Search for the cell housing the specified text and yield its [X, Y] center coordinate. 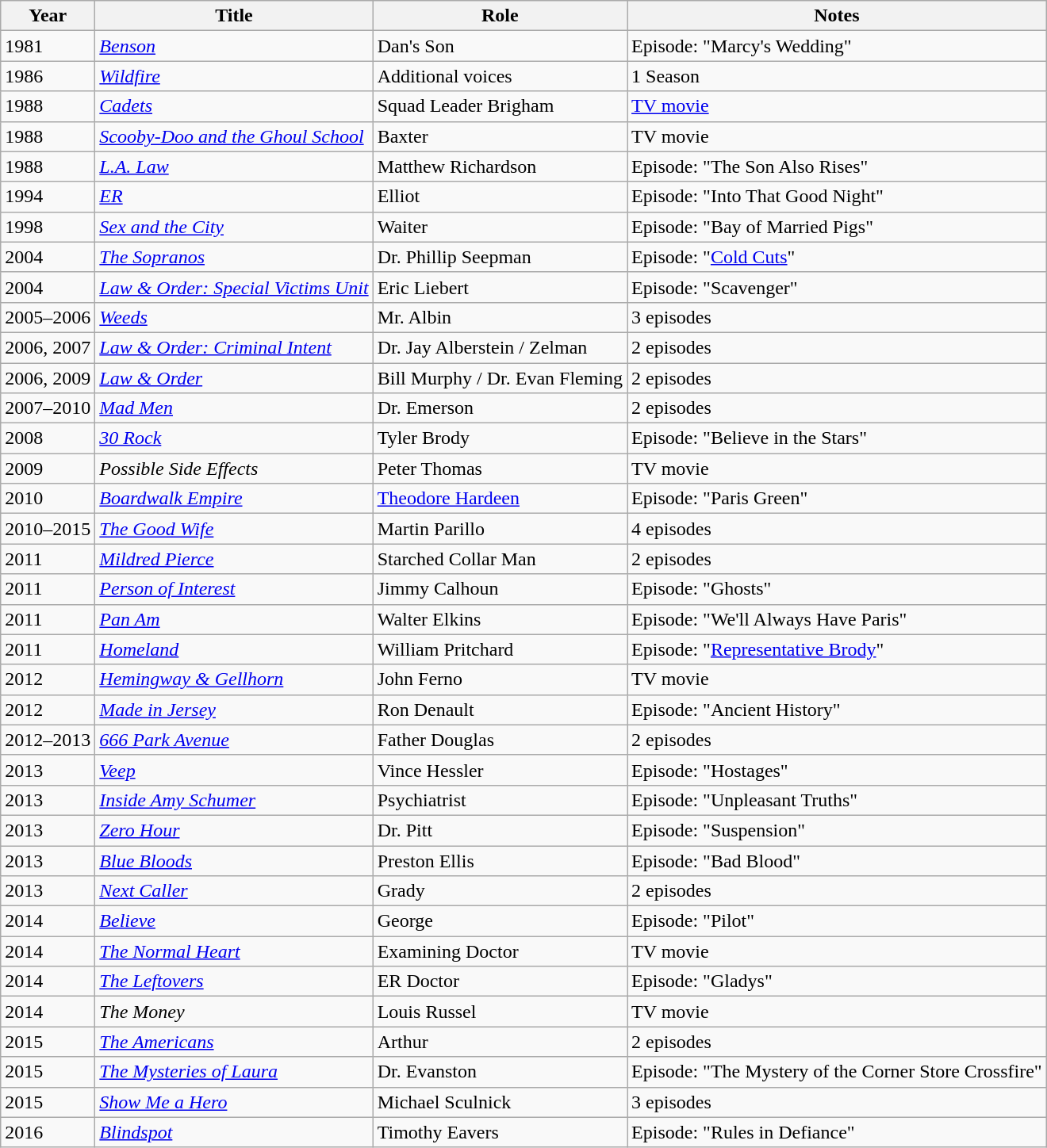
Possible Side Effects [234, 469]
Cadets [234, 106]
Episode: "Scavenger" [838, 287]
Examining Doctor [500, 951]
Benson [234, 46]
Episode: "The Mystery of the Corner Store Crossfire" [838, 1072]
Boardwalk Empire [234, 499]
Weeds [234, 317]
Episode: "Cold Cuts" [838, 257]
Timothy Eavers [500, 1132]
Bill Murphy / Dr. Evan Fleming [500, 378]
Believe [234, 921]
2012–2013 [48, 740]
Notes [838, 16]
Episode: "Pilot" [838, 921]
Waiter [500, 227]
1981 [48, 46]
Episode: "Ghosts" [838, 589]
Baxter [500, 136]
Louis Russel [500, 1012]
Episode: "Representative Brody" [838, 649]
Tyler Brody [500, 438]
Pan Am [234, 619]
Dr. Phillip Seepman [500, 257]
L.A. Law [234, 166]
Mildred Pierce [234, 559]
Law & Order: Special Victims Unit [234, 287]
Father Douglas [500, 740]
Mr. Albin [500, 317]
1986 [48, 76]
Mad Men [234, 408]
Blue Bloods [234, 860]
ER [234, 197]
Scooby-Doo and the Ghoul School [234, 136]
Michael Sculnick [500, 1102]
Made in Jersey [234, 710]
Preston Ellis [500, 860]
Arthur [500, 1042]
Hemingway & Gellhorn [234, 679]
Law & Order: Criminal Intent [234, 347]
Veep [234, 770]
2010 [48, 499]
2008 [48, 438]
Dan's Son [500, 46]
2009 [48, 469]
Episode: "Bad Blood" [838, 860]
Episode: "Into That Good Night" [838, 197]
Ron Denault [500, 710]
Wildfire [234, 76]
2010–2015 [48, 529]
Episode: "Ancient History" [838, 710]
William Pritchard [500, 649]
The Sopranos [234, 257]
Episode: "We'll Always Have Paris" [838, 619]
Zero Hour [234, 830]
Matthew Richardson [500, 166]
Inside Amy Schumer [234, 800]
Dr. Pitt [500, 830]
Walter Elkins [500, 619]
Sex and the City [234, 227]
Episode: "Believe in the Stars" [838, 438]
The Money [234, 1012]
Episode: "Gladys" [838, 982]
2006, 2009 [48, 378]
Dr. Evanston [500, 1072]
Episode: "Marcy's Wedding" [838, 46]
The Normal Heart [234, 951]
Jimmy Calhoun [500, 589]
Peter Thomas [500, 469]
30 Rock [234, 438]
Person of Interest [234, 589]
Additional voices [500, 76]
ER Doctor [500, 982]
Dr. Emerson [500, 408]
Starched Collar Man [500, 559]
Episode: "Paris Green" [838, 499]
Psychiatrist [500, 800]
Episode: "The Son Also Rises" [838, 166]
The Good Wife [234, 529]
2006, 2007 [48, 347]
1994 [48, 197]
Martin Parillo [500, 529]
666 Park Avenue [234, 740]
Grady [500, 891]
4 episodes [838, 529]
Title [234, 16]
2007–2010 [48, 408]
The Americans [234, 1042]
Eric Liebert [500, 287]
Blindspot [234, 1132]
Year [48, 16]
Episode: "Suspension" [838, 830]
Show Me a Hero [234, 1102]
Vince Hessler [500, 770]
Dr. Jay Alberstein / Zelman [500, 347]
1 Season [838, 76]
Role [500, 16]
George [500, 921]
Squad Leader Brigham [500, 106]
John Ferno [500, 679]
Episode: "Unpleasant Truths" [838, 800]
2005–2006 [48, 317]
1998 [48, 227]
The Mysteries of Laura [234, 1072]
Homeland [234, 649]
Next Caller [234, 891]
Law & Order [234, 378]
Episode: "Rules in Defiance" [838, 1132]
Episode: "Bay of Married Pigs" [838, 227]
The Leftovers [234, 982]
Episode: "Hostages" [838, 770]
Theodore Hardeen [500, 499]
Elliot [500, 197]
2016 [48, 1132]
